Find where the given text appears and provide that cell's center as [X, Y] coordinate. 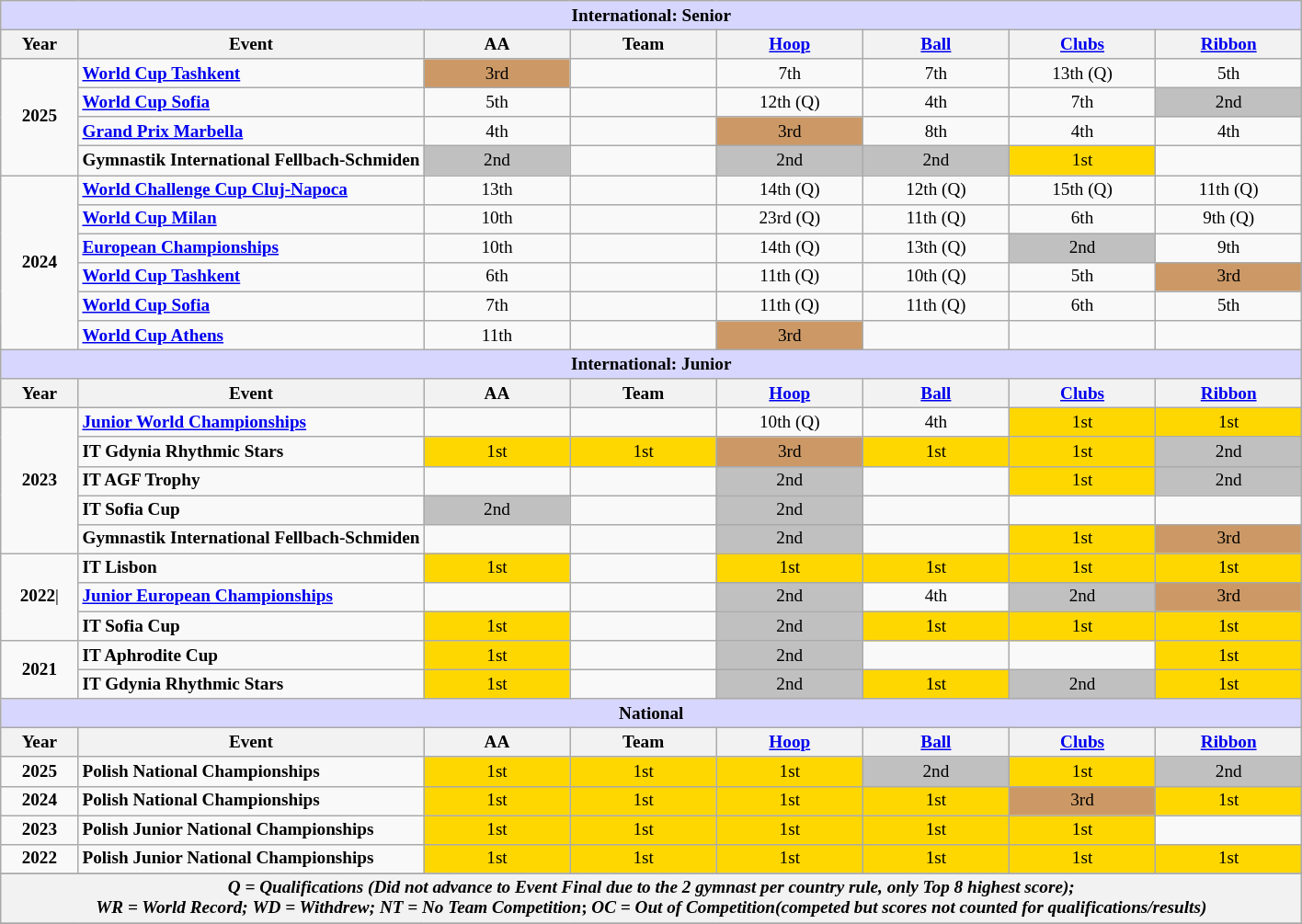
IT Aphrodite Cup [251, 656]
National [651, 713]
13th [497, 189]
International: Senior [651, 16]
World Challenge Cup Cluj-Napoca [251, 189]
European Championships [251, 248]
IT AGF Trophy [251, 481]
2022| [40, 598]
9th [1228, 248]
11th [497, 336]
Junior European Championships [251, 597]
IT Lisbon [251, 568]
23rd (Q) [789, 219]
15th (Q) [1081, 189]
Junior World Championships [251, 423]
9th (Q) [1228, 219]
2021 [40, 669]
International: Junior [651, 364]
World Cup Athens [251, 336]
Grand Prix Marbella [251, 131]
8th [936, 131]
World Cup Milan [251, 219]
2022 [40, 859]
